Extract the (X, Y) coordinate from the center of the cell holding the provided text.  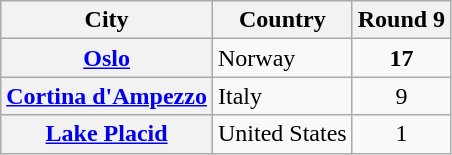
17 (401, 58)
Country (282, 20)
Lake Placid (107, 134)
Italy (282, 96)
City (107, 20)
Oslo (107, 58)
Cortina d'Ampezzo (107, 96)
United States (282, 134)
Round 9 (401, 20)
9 (401, 96)
Norway (282, 58)
1 (401, 134)
